Locate the cell with the specified text and output its (X, Y) center coordinate. 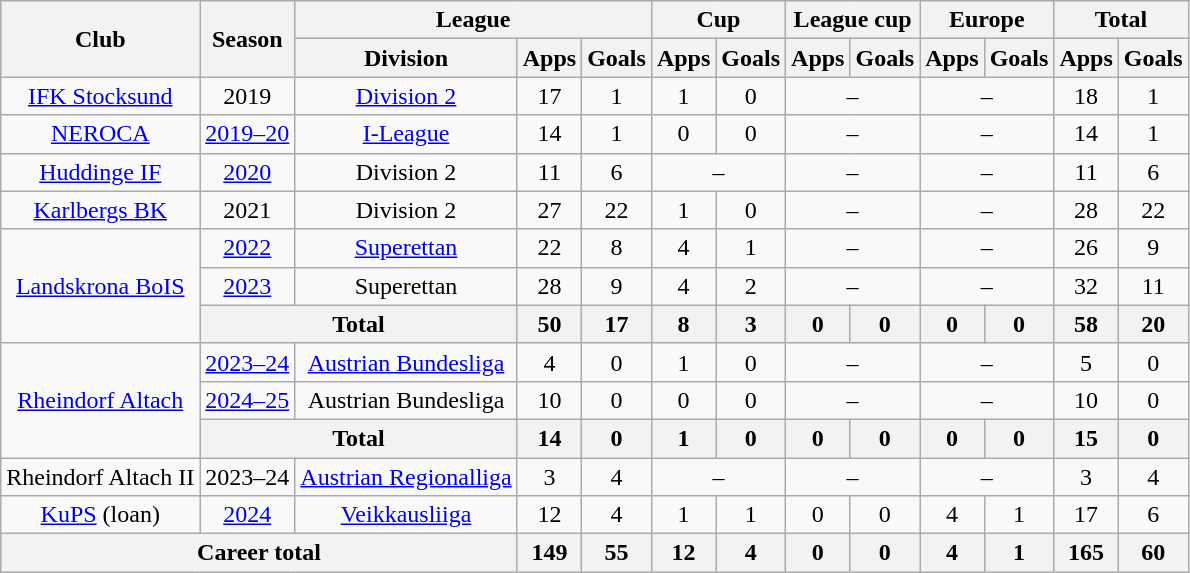
KuPS (loan) (100, 515)
Veikkausliiga (406, 515)
2 (751, 286)
2023 (248, 286)
Rheindorf Altach II (100, 477)
Huddinge IF (100, 172)
27 (549, 210)
58 (1086, 324)
2019 (248, 96)
League cup (853, 20)
Club (100, 39)
50 (549, 324)
2019–20 (248, 134)
Division (406, 58)
2024 (248, 515)
Karlbergs BK (100, 210)
15 (1086, 438)
2024–25 (248, 400)
2022 (248, 248)
2021 (248, 210)
Season (248, 39)
Europe (987, 20)
26 (1086, 248)
Career total (259, 553)
League (474, 20)
Cup (718, 20)
18 (1086, 96)
149 (549, 553)
20 (1153, 324)
32 (1086, 286)
5 (1086, 362)
60 (1153, 553)
Austrian Regionalliga (406, 477)
IFK Stocksund (100, 96)
I-League (406, 134)
55 (617, 553)
2020 (248, 172)
Rheindorf Altach (100, 400)
165 (1086, 553)
NEROCA (100, 134)
Landskrona BoIS (100, 286)
